Identify which cell holds the provided text, then report its [x, y] central coordinate. 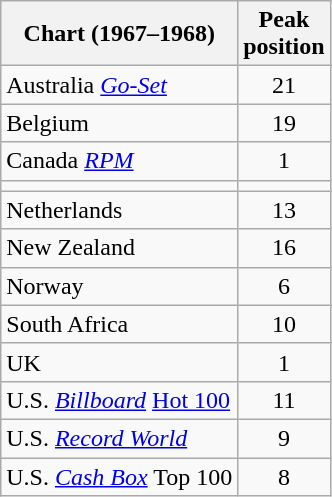
Peakposition [284, 34]
U.S. Billboard Hot 100 [120, 400]
UK [120, 362]
Belgium [120, 123]
Chart (1967–1968) [120, 34]
21 [284, 85]
Canada RPM [120, 161]
South Africa [120, 324]
U.S. Cash Box Top 100 [120, 477]
U.S. Record World [120, 438]
10 [284, 324]
Norway [120, 286]
19 [284, 123]
13 [284, 210]
New Zealand [120, 248]
11 [284, 400]
6 [284, 286]
Netherlands [120, 210]
8 [284, 477]
16 [284, 248]
9 [284, 438]
Australia Go-Set [120, 85]
